Return (X, Y) of the center of cell containing provided text 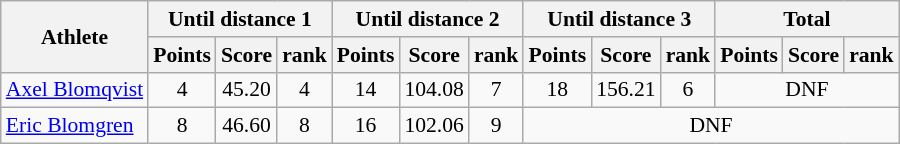
Athlete (74, 36)
18 (557, 90)
16 (366, 126)
45.20 (246, 90)
Axel Blomqvist (74, 90)
7 (496, 90)
6 (688, 90)
104.08 (434, 90)
Total (807, 19)
102.06 (434, 126)
Until distance 3 (619, 19)
14 (366, 90)
9 (496, 126)
46.60 (246, 126)
Until distance 1 (240, 19)
Until distance 2 (428, 19)
Eric Blomgren (74, 126)
156.21 (626, 90)
